Locate the cell with the specified text and output its (x, y) center coordinate. 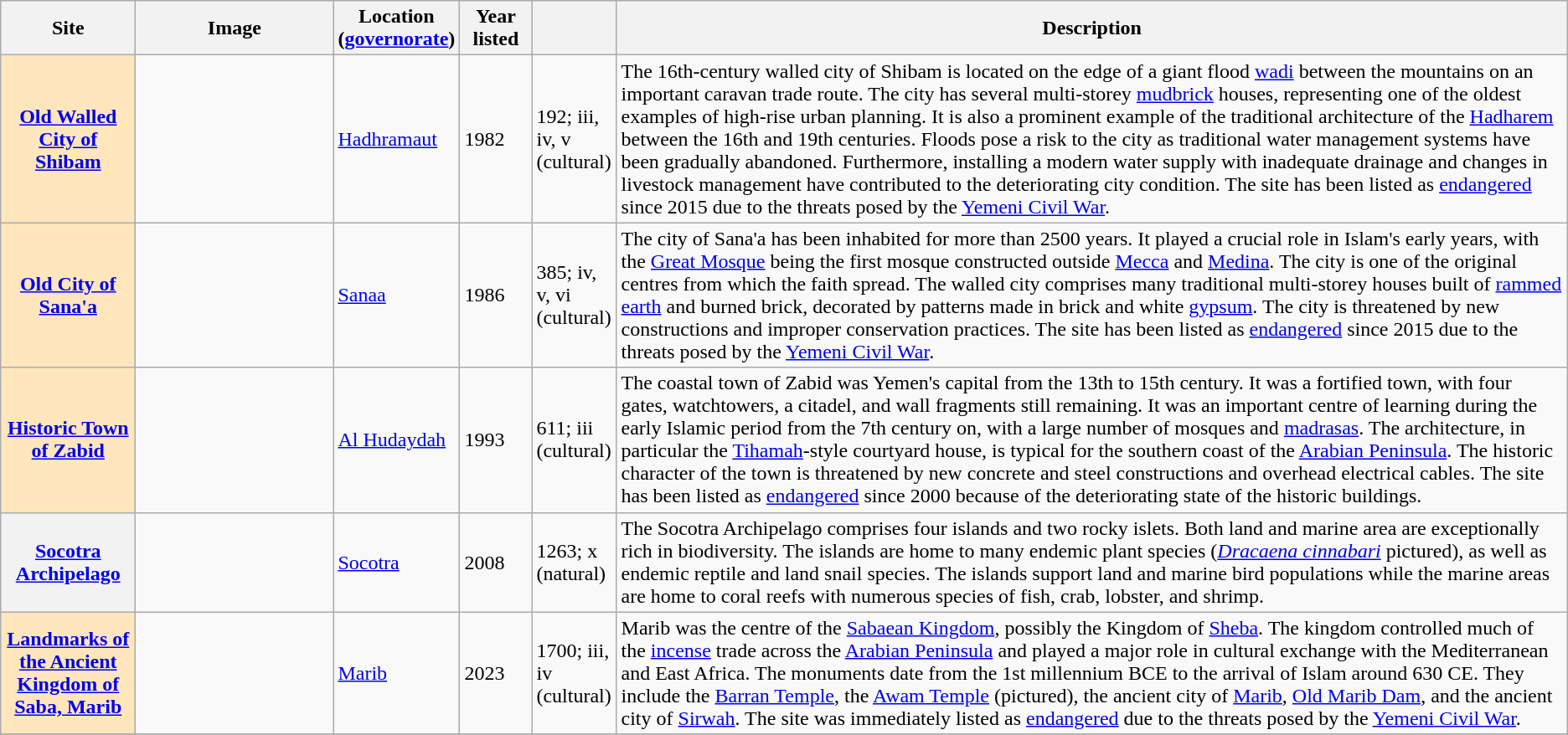
Sanaa (397, 295)
385; iv, v, vi (cultural) (575, 295)
Description (1092, 28)
1700; iii, iv (cultural) (575, 673)
Hadhramaut (397, 139)
Old City of Sana'a (69, 295)
Historic Town of Zabid (69, 440)
Socotra Archipelago (69, 563)
Al Hudaydah (397, 440)
1986 (496, 295)
Socotra (397, 563)
Old Walled City of Shibam (69, 139)
2023 (496, 673)
Landmarks of the Ancient Kingdom of Saba, Marib (69, 673)
2008 (496, 563)
1263; x (natural) (575, 563)
Site (69, 28)
611; iii (cultural) (575, 440)
Marib (397, 673)
Location (governorate) (397, 28)
Image (235, 28)
Year listed (496, 28)
1993 (496, 440)
1982 (496, 139)
192; iii, iv, v (cultural) (575, 139)
